Identify which cell holds the provided text, then report its [X, Y] central coordinate. 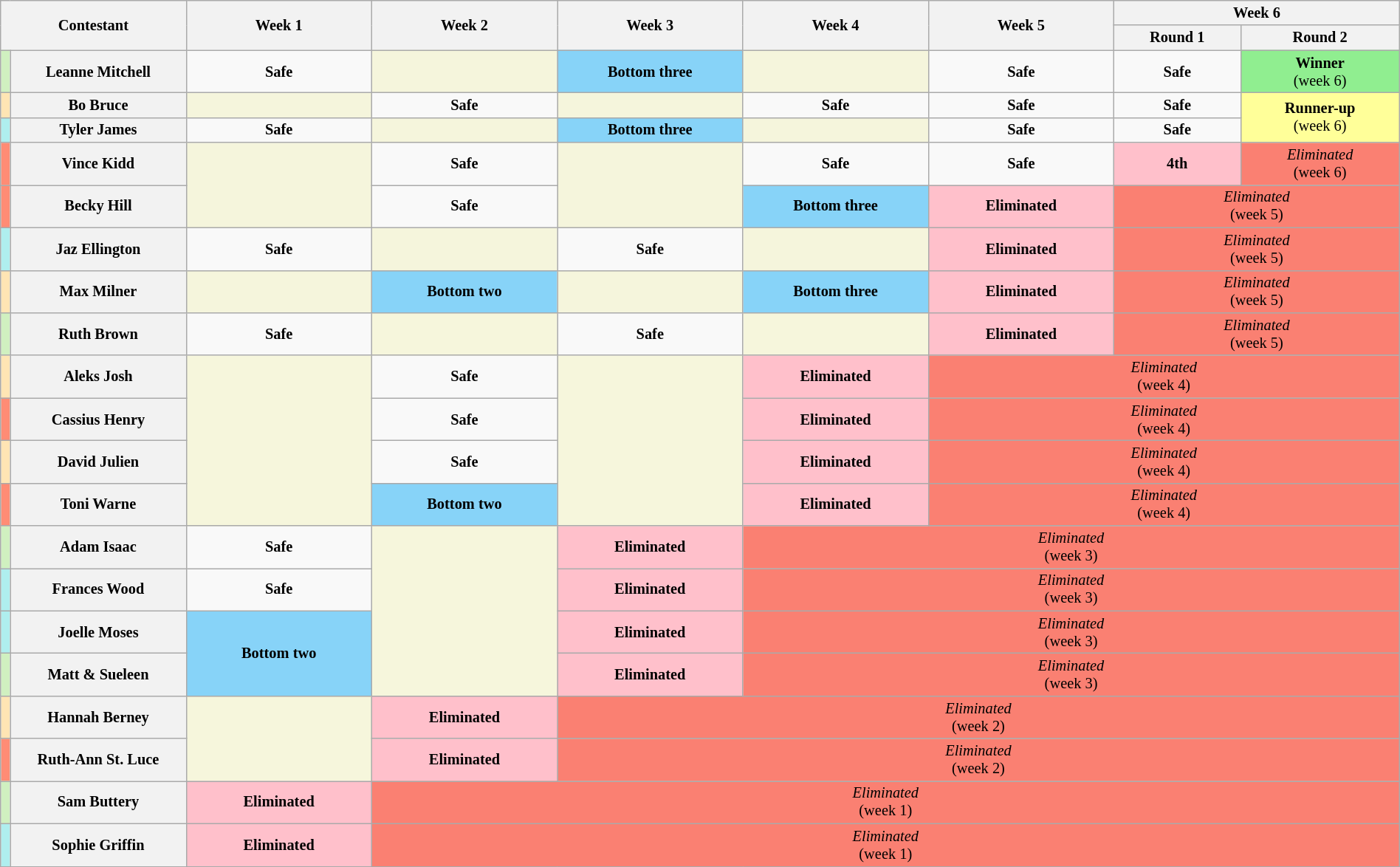
Frances Wood [98, 589]
Ruth-Ann St. Luce [98, 760]
Matt & Sueleen [98, 674]
Leanne Mitchell [98, 72]
Bo Bruce [98, 105]
Adam Isaac [98, 547]
Vince Kidd [98, 164]
Week 2 [464, 25]
Cassius Henry [98, 419]
Aleks Josh [98, 377]
Becky Hill [98, 206]
Eliminated(week 6) [1320, 164]
Joelle Moses [98, 632]
Round 1 [1177, 38]
Jaz Ellington [98, 249]
Week 5 [1020, 25]
Winner(week 6) [1320, 72]
Week 4 [836, 25]
Week 6 [1257, 13]
Toni Warne [98, 504]
Week 1 [279, 25]
Round 2 [1320, 38]
David Julien [98, 462]
Hannah Berney [98, 717]
4th [1177, 164]
Contestant [93, 25]
Sophie Griffin [98, 845]
Runner-up(week 6) [1320, 117]
Week 3 [650, 25]
Sam Buttery [98, 802]
Tyler James [98, 130]
Ruth Brown [98, 334]
Max Milner [98, 292]
